Scan for the cell matching the given text and deliver its (x, y) coordinate at center. 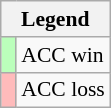
ACC win (63, 55)
Legend (56, 19)
ACC loss (63, 90)
